Determine the (x, y) coordinate at the center of the cell enclosing the given text.  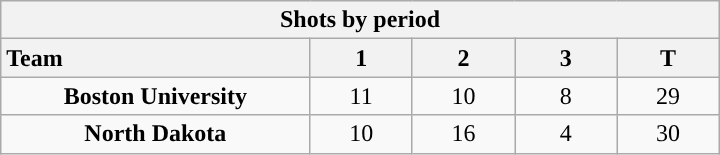
Shots by period (360, 20)
North Dakota (156, 134)
30 (668, 134)
Team (156, 58)
2 (463, 58)
3 (566, 58)
Boston University (156, 96)
8 (566, 96)
4 (566, 134)
29 (668, 96)
1 (361, 58)
16 (463, 134)
11 (361, 96)
T (668, 58)
